Determine the (x, y) coordinate at the center of the cell enclosing the given text.  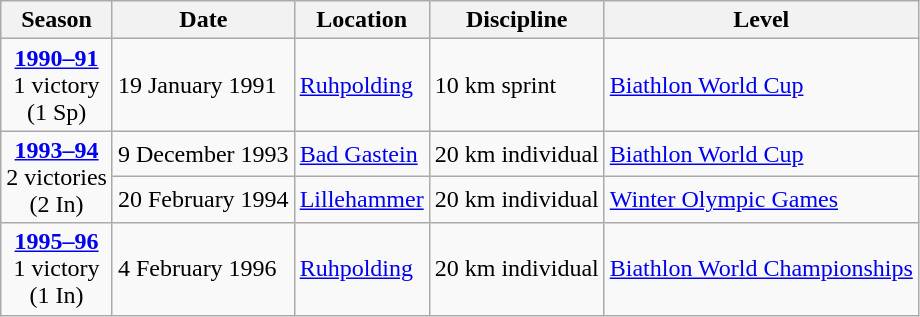
10 km sprint (516, 85)
Lillehammer (362, 200)
Location (362, 20)
Date (203, 20)
Winter Olympic Games (761, 200)
1990–91 1 victory (1 Sp) (57, 85)
Level (761, 20)
19 January 1991 (203, 85)
Season (57, 20)
Biathlon World Championships (761, 269)
Bad Gastein (362, 154)
4 February 1996 (203, 269)
1993–94 2 victories (2 In) (57, 177)
9 December 1993 (203, 154)
20 February 1994 (203, 200)
1995–96 1 victory (1 In) (57, 269)
Discipline (516, 20)
